Find where the given text appears and provide that cell's center as (x, y) coordinate. 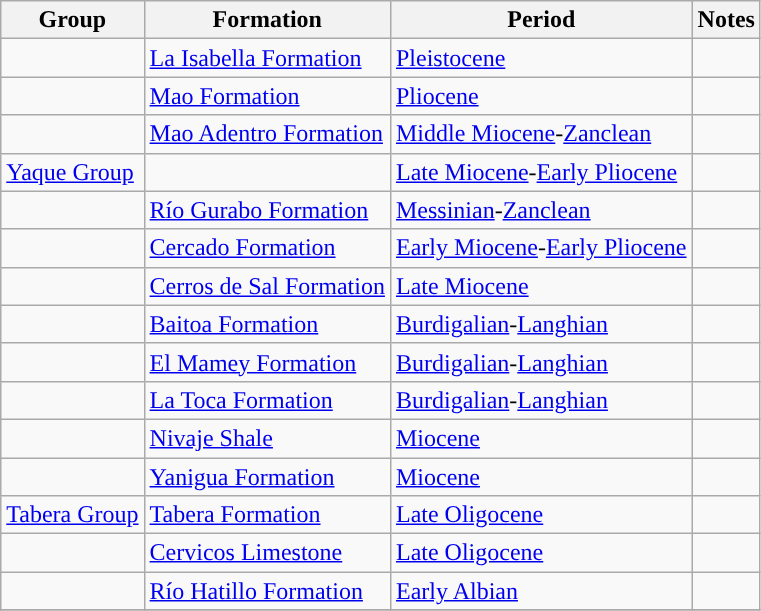
Cerros de Sal Formation (267, 286)
Middle Miocene-Zanclean (541, 134)
Mao Formation (267, 96)
La Toca Formation (267, 400)
Cercado Formation (267, 248)
Río Gurabo Formation (267, 210)
Notes (726, 20)
El Mamey Formation (267, 362)
Pliocene (541, 96)
Cervicos Limestone (267, 553)
Tabera Formation (267, 515)
Tabera Group (72, 515)
Messinian-Zanclean (541, 210)
Yaque Group (72, 172)
Mao Adentro Formation (267, 134)
La Isabella Formation (267, 58)
Early Albian (541, 591)
Río Hatillo Formation (267, 591)
Group (72, 20)
Baitoa Formation (267, 324)
Late Miocene (541, 286)
Period (541, 20)
Formation (267, 20)
Pleistocene (541, 58)
Nivaje Shale (267, 438)
Early Miocene-Early Pliocene (541, 248)
Yanigua Formation (267, 477)
Late Miocene-Early Pliocene (541, 172)
